Search for the cell housing the specified text and yield its (X, Y) center coordinate. 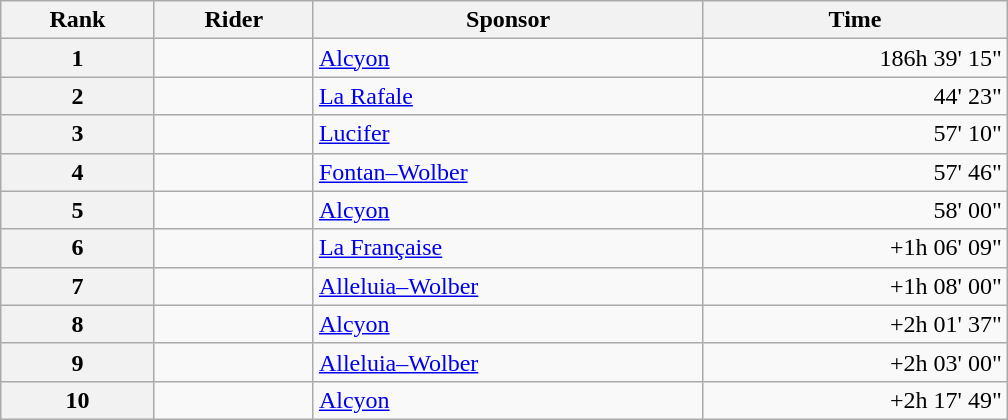
6 (78, 248)
Rider (234, 20)
7 (78, 286)
8 (78, 324)
Time (855, 20)
+2h 01' 37" (855, 324)
+2h 17' 49" (855, 400)
Fontan–Wolber (508, 172)
Rank (78, 20)
1 (78, 58)
57' 10" (855, 134)
+1h 06' 09" (855, 248)
58' 00" (855, 210)
9 (78, 362)
2 (78, 96)
4 (78, 172)
3 (78, 134)
5 (78, 210)
186h 39' 15" (855, 58)
+1h 08' 00" (855, 286)
10 (78, 400)
+2h 03' 00" (855, 362)
Lucifer (508, 134)
44' 23" (855, 96)
La Rafale (508, 96)
57' 46" (855, 172)
La Française (508, 248)
Sponsor (508, 20)
